Determine the (X, Y) coordinate at the center of the cell enclosing the given text.  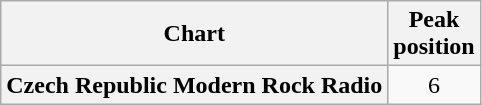
Chart (194, 34)
Peakposition (434, 34)
Czech Republic Modern Rock Radio (194, 85)
6 (434, 85)
